Return the [x, y] coordinate for the center point of the cell that contains the specified text.  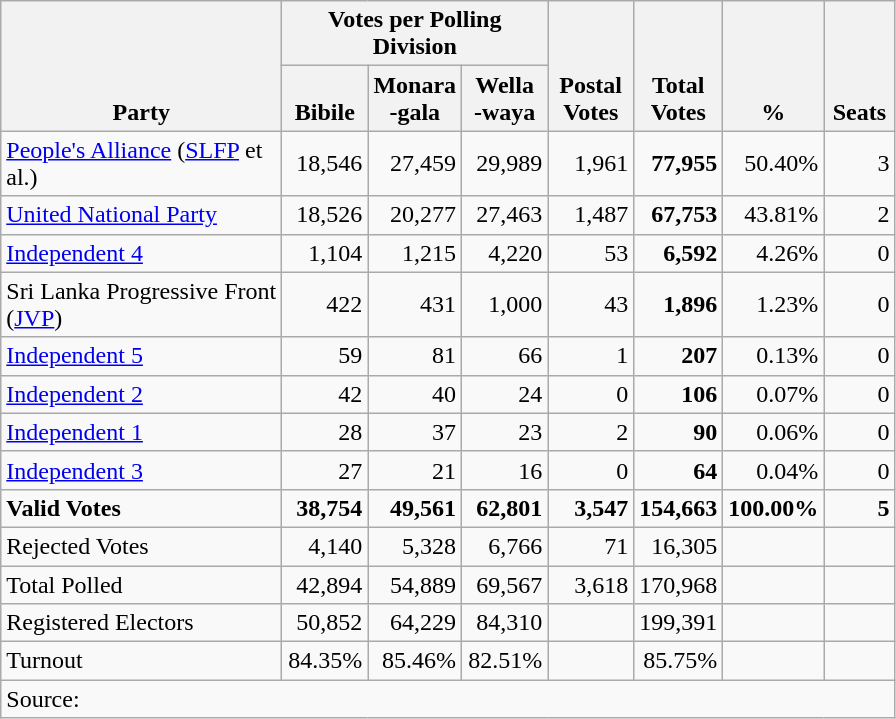
100.00% [774, 508]
50,852 [325, 623]
5 [860, 508]
207 [678, 356]
Votes per Polling Division [415, 34]
85.75% [678, 661]
Bibile [325, 98]
64,229 [415, 623]
67,753 [678, 215]
United National Party [142, 215]
40 [415, 394]
1,104 [325, 253]
16,305 [678, 546]
PostalVotes [591, 66]
27,463 [505, 215]
3 [860, 164]
1,961 [591, 164]
154,663 [678, 508]
431 [415, 304]
6,766 [505, 546]
37 [415, 432]
84.35% [325, 661]
1,487 [591, 215]
3,618 [591, 585]
1,896 [678, 304]
90 [678, 432]
Sri Lanka Progressive Front (JVP) [142, 304]
43 [591, 304]
422 [325, 304]
0.07% [774, 394]
% [774, 66]
84,310 [505, 623]
71 [591, 546]
29,989 [505, 164]
Independent 4 [142, 253]
69,567 [505, 585]
Party [142, 66]
1,215 [415, 253]
Valid Votes [142, 508]
85.46% [415, 661]
82.51% [505, 661]
20,277 [415, 215]
4,140 [325, 546]
0.06% [774, 432]
18,526 [325, 215]
16 [505, 470]
1,000 [505, 304]
24 [505, 394]
170,968 [678, 585]
42,894 [325, 585]
Source: [448, 699]
3,547 [591, 508]
1 [591, 356]
Seats [860, 66]
27 [325, 470]
6,592 [678, 253]
53 [591, 253]
Wella-waya [505, 98]
199,391 [678, 623]
4.26% [774, 253]
59 [325, 356]
Total Polled [142, 585]
Independent 2 [142, 394]
1.23% [774, 304]
4,220 [505, 253]
54,889 [415, 585]
62,801 [505, 508]
Independent 5 [142, 356]
Monara-gala [415, 98]
66 [505, 356]
Registered Electors [142, 623]
49,561 [415, 508]
23 [505, 432]
Total Votes [678, 66]
64 [678, 470]
5,328 [415, 546]
28 [325, 432]
Rejected Votes [142, 546]
38,754 [325, 508]
0.04% [774, 470]
106 [678, 394]
0.13% [774, 356]
27,459 [415, 164]
People's Alliance (SLFP et al.) [142, 164]
77,955 [678, 164]
18,546 [325, 164]
50.40% [774, 164]
42 [325, 394]
43.81% [774, 215]
Independent 3 [142, 470]
81 [415, 356]
Turnout [142, 661]
21 [415, 470]
Independent 1 [142, 432]
